Capture the cell that displays the provided text and extract its [X, Y] central coordinate. 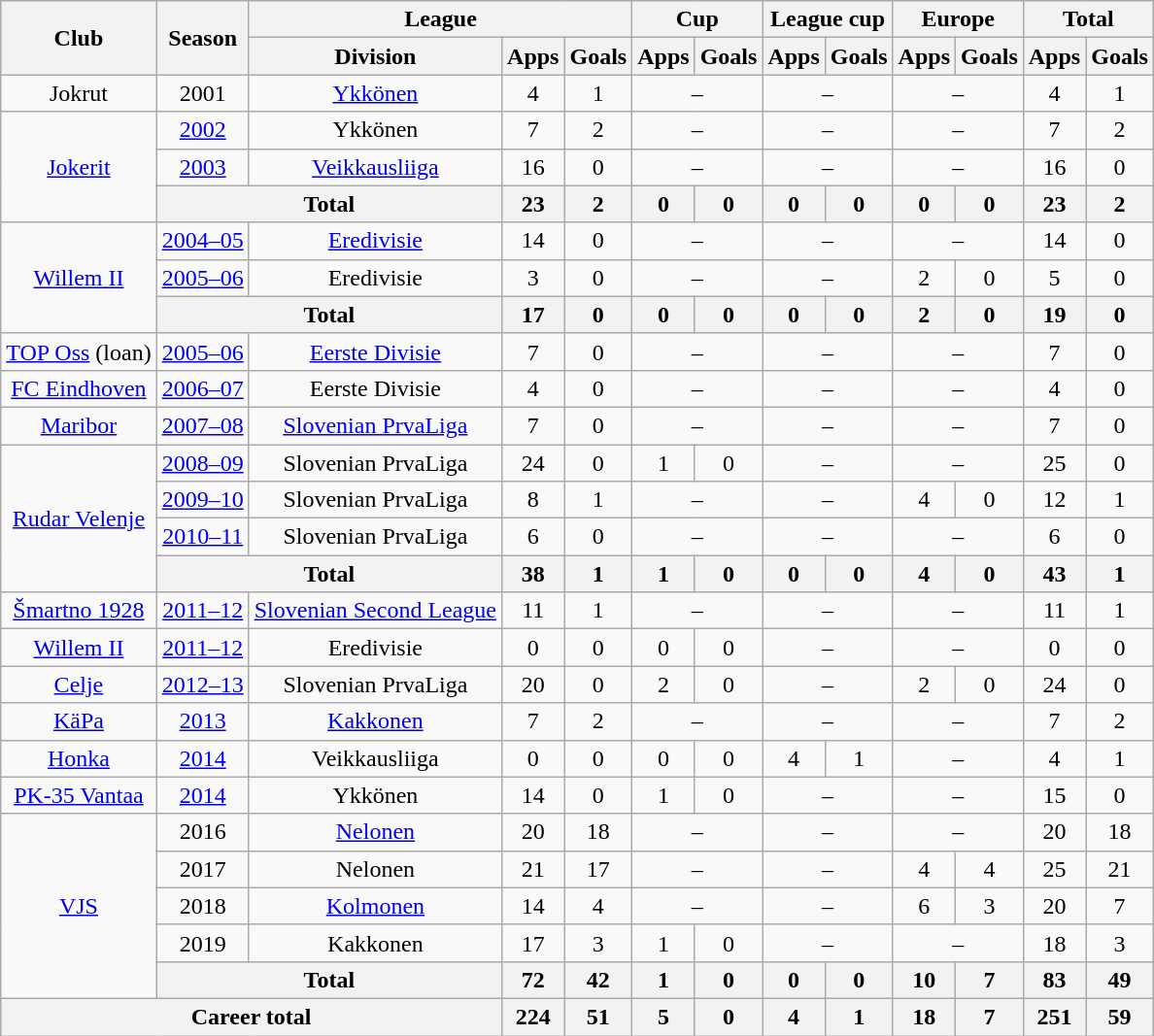
2019 [202, 943]
League [440, 19]
72 [533, 980]
42 [598, 980]
49 [1120, 980]
2003 [202, 167]
2010–11 [202, 537]
2008–09 [202, 463]
59 [1120, 1017]
2006–07 [202, 388]
KäPa [79, 721]
Cup [697, 19]
Maribor [79, 425]
Career total [252, 1017]
Europe [958, 19]
19 [1054, 315]
2004–05 [202, 241]
Celje [79, 685]
PK-35 Vantaa [79, 795]
38 [533, 574]
251 [1054, 1017]
Jokerit [79, 167]
Jokrut [79, 93]
Kolmonen [375, 906]
2018 [202, 906]
224 [533, 1017]
2016 [202, 832]
2001 [202, 93]
8 [533, 500]
2009–10 [202, 500]
Division [375, 56]
2002 [202, 130]
2013 [202, 721]
15 [1054, 795]
League cup [828, 19]
Season [202, 38]
VJS [79, 906]
2007–08 [202, 425]
2017 [202, 869]
FC Eindhoven [79, 388]
Slovenian Second League [375, 611]
TOP Oss (loan) [79, 351]
83 [1054, 980]
Club [79, 38]
2012–13 [202, 685]
Rudar Velenje [79, 518]
10 [924, 980]
Honka [79, 758]
Šmartno 1928 [79, 611]
51 [598, 1017]
12 [1054, 500]
43 [1054, 574]
